Locate the cell with the specified text and output its [x, y] center coordinate. 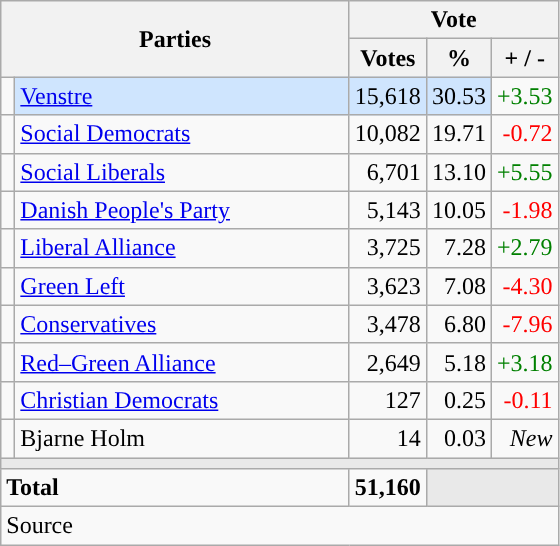
Bjarne Holm [182, 438]
-0.11 [524, 400]
2,649 [388, 362]
10.05 [458, 210]
Danish People's Party [182, 210]
5,143 [388, 210]
10,082 [388, 134]
+3.18 [524, 362]
+2.79 [524, 248]
+5.55 [524, 172]
+ / - [524, 58]
Conservatives [182, 324]
6,701 [388, 172]
New [524, 438]
Parties [176, 39]
Source [280, 526]
+3.53 [524, 96]
0.03 [458, 438]
14 [388, 438]
51,160 [388, 488]
Green Left [182, 286]
Venstre [182, 96]
Red–Green Alliance [182, 362]
5.18 [458, 362]
19.71 [458, 134]
Social Liberals [182, 172]
0.25 [458, 400]
Social Democrats [182, 134]
Vote [454, 20]
127 [388, 400]
3,478 [388, 324]
Liberal Alliance [182, 248]
-1.98 [524, 210]
-7.96 [524, 324]
-0.72 [524, 134]
Total [176, 488]
6.80 [458, 324]
7.08 [458, 286]
Votes [388, 58]
3,623 [388, 286]
-4.30 [524, 286]
13.10 [458, 172]
15,618 [388, 96]
7.28 [458, 248]
% [458, 58]
30.53 [458, 96]
Christian Democrats [182, 400]
3,725 [388, 248]
